For the text-containing cell, return its midpoint in [X, Y] coordinate format. 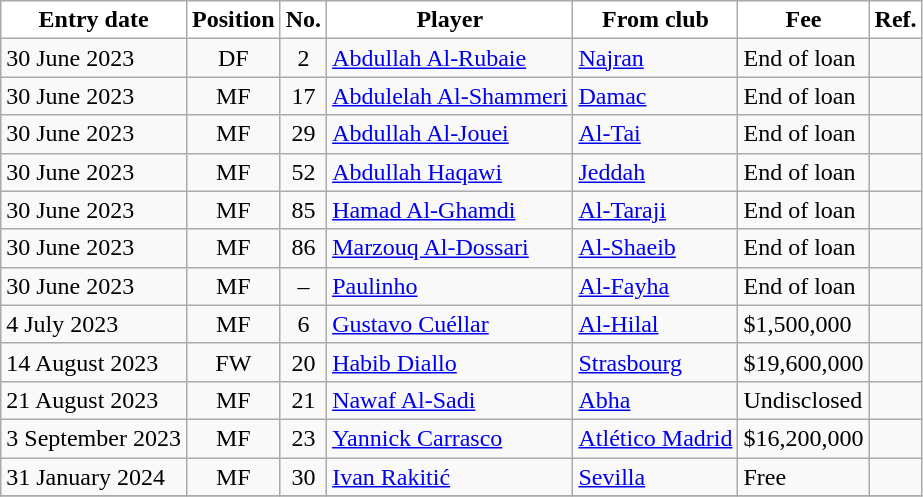
4 July 2023 [94, 324]
29 [303, 134]
No. [303, 20]
Yannick Carrasco [450, 438]
2 [303, 58]
30 [303, 477]
Habib Diallo [450, 362]
Al-Shaeib [656, 248]
Ref. [896, 20]
Hamad Al-Ghamdi [450, 210]
Najran [656, 58]
DF [233, 58]
31 January 2024 [94, 477]
Abdullah Al-Rubaie [450, 58]
Gustavo Cuéllar [450, 324]
Player [450, 20]
Abha [656, 400]
Fee [804, 20]
85 [303, 210]
Marzouq Al-Dossari [450, 248]
Al-Hilal [656, 324]
Abdulelah Al-Shammeri [450, 96]
86 [303, 248]
Paulinho [450, 286]
– [303, 286]
23 [303, 438]
Position [233, 20]
6 [303, 324]
Al-Fayha [656, 286]
Jeddah [656, 172]
$1,500,000 [804, 324]
Undisclosed [804, 400]
3 September 2023 [94, 438]
Nawaf Al-Sadi [450, 400]
Free [804, 477]
Abdullah Haqawi [450, 172]
14 August 2023 [94, 362]
17 [303, 96]
Strasbourg [656, 362]
$19,600,000 [804, 362]
Entry date [94, 20]
$16,200,000 [804, 438]
Atlético Madrid [656, 438]
FW [233, 362]
Al-Tai [656, 134]
From club [656, 20]
52 [303, 172]
21 [303, 400]
Al-Taraji [656, 210]
Ivan Rakitić [450, 477]
21 August 2023 [94, 400]
Abdullah Al-Jouei [450, 134]
Sevilla [656, 477]
Damac [656, 96]
20 [303, 362]
